Locate the cell with the specified text and output its [x, y] center coordinate. 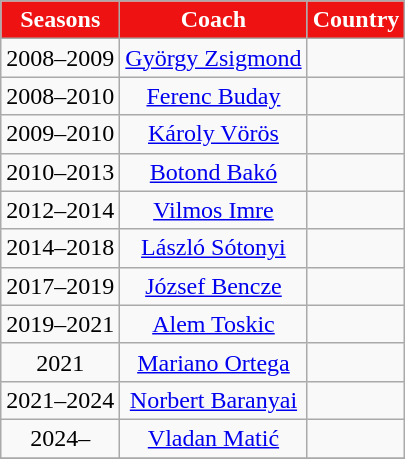
Country [356, 20]
Seasons [60, 20]
2019–2021 [60, 324]
Ferenc Buday [214, 96]
Vilmos Imre [214, 210]
2021–2024 [60, 400]
Botond Bakó [214, 172]
György Zsigmond [214, 58]
2021 [60, 362]
2009–2010 [60, 134]
Alem Toskic [214, 324]
2024– [60, 438]
2017–2019 [60, 286]
Vladan Matić [214, 438]
Mariano Ortega [214, 362]
Norbert Baranyai [214, 400]
2012–2014 [60, 210]
2014–2018 [60, 248]
2008–2010 [60, 96]
József Bencze [214, 286]
Coach [214, 20]
2008–2009 [60, 58]
Károly Vörös [214, 134]
László Sótonyi [214, 248]
2010–2013 [60, 172]
